From the cell containing the given text, extract its center point as (X, Y) coordinate. 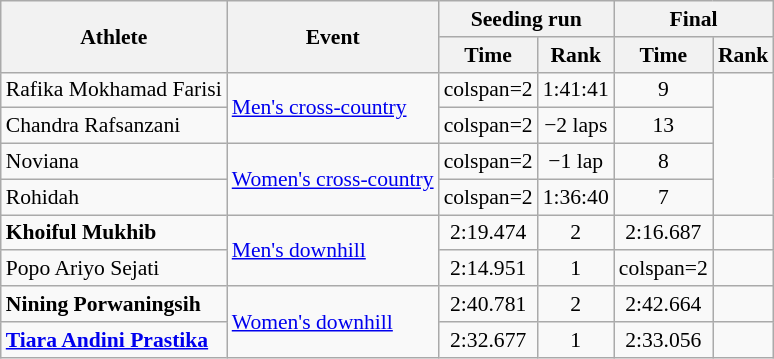
2:32.677 (488, 340)
Women's downhill (333, 322)
1:36:40 (576, 197)
Rafika Mokhamad Farisi (114, 90)
Popo Ariyo Sejati (114, 269)
8 (664, 162)
1:41:41 (576, 90)
2:40.781 (488, 304)
Men's downhill (333, 250)
Chandra Rafsanzani (114, 126)
2:42.664 (664, 304)
2:14.951 (488, 269)
Final (694, 19)
2:19.474 (488, 233)
Rohidah (114, 197)
Seeding run (526, 19)
−2 laps (576, 126)
2:16.687 (664, 233)
−1 lap (576, 162)
Noviana (114, 162)
Women's cross-country (333, 180)
9 (664, 90)
Nining Porwaningsih (114, 304)
Tiara Andini Prastika (114, 340)
Athlete (114, 36)
Event (333, 36)
Khoiful Mukhib (114, 233)
2:33.056 (664, 340)
Men's cross-country (333, 108)
13 (664, 126)
7 (664, 197)
